Return the [X, Y] coordinate for the center point of the cell that contains the specified text.  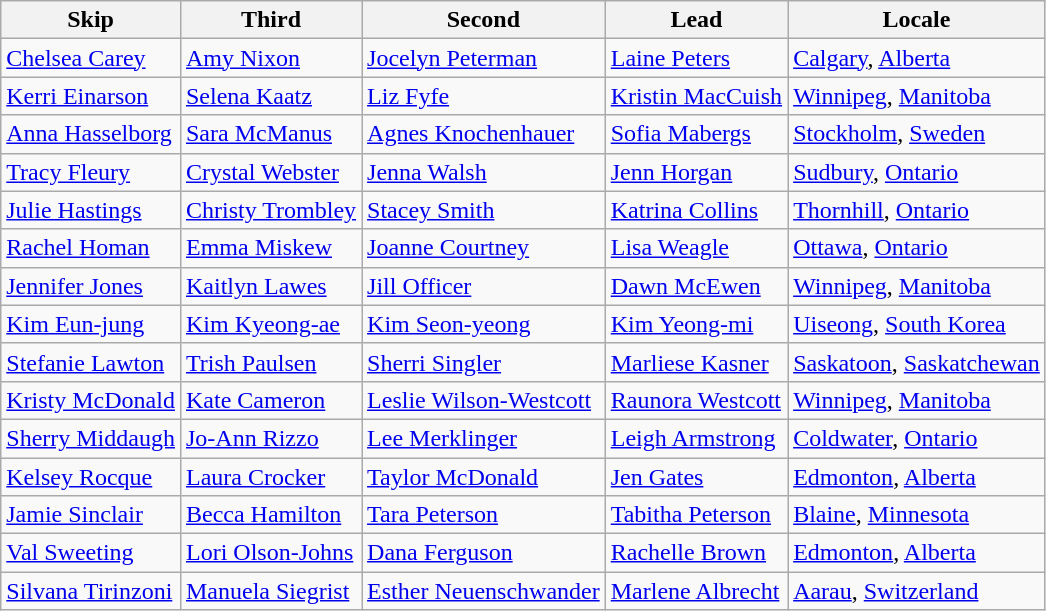
Amy Nixon [270, 58]
Stockholm, Sweden [917, 134]
Kim Yeong-mi [696, 324]
Jill Officer [484, 286]
Kate Cameron [270, 400]
Anna Hasselborg [91, 134]
Tracy Fleury [91, 172]
Blaine, Minnesota [917, 515]
Laura Crocker [270, 477]
Jenna Walsh [484, 172]
Rachel Homan [91, 248]
Kim Eun-jung [91, 324]
Laine Peters [696, 58]
Selena Kaatz [270, 96]
Sara McManus [270, 134]
Stacey Smith [484, 210]
Coldwater, Ontario [917, 438]
Ottawa, Ontario [917, 248]
Jamie Sinclair [91, 515]
Marlene Albrecht [696, 591]
Jocelyn Peterman [484, 58]
Kim Seon-yeong [484, 324]
Agnes Knochenhauer [484, 134]
Dawn McEwen [696, 286]
Christy Trombley [270, 210]
Jennifer Jones [91, 286]
Calgary, Alberta [917, 58]
Trish Paulsen [270, 362]
Kristin MacCuish [696, 96]
Lead [696, 20]
Sherri Singler [484, 362]
Joanne Courtney [484, 248]
Lisa Weagle [696, 248]
Lori Olson-Johns [270, 553]
Katrina Collins [696, 210]
Second [484, 20]
Skip [91, 20]
Marliese Kasner [696, 362]
Tabitha Peterson [696, 515]
Jen Gates [696, 477]
Lee Merklinger [484, 438]
Sherry Middaugh [91, 438]
Kristy McDonald [91, 400]
Val Sweeting [91, 553]
Kerri Einarson [91, 96]
Julie Hastings [91, 210]
Esther Neuenschwander [484, 591]
Third [270, 20]
Kaitlyn Lawes [270, 286]
Rachelle Brown [696, 553]
Chelsea Carey [91, 58]
Manuela Siegrist [270, 591]
Emma Miskew [270, 248]
Liz Fyfe [484, 96]
Stefanie Lawton [91, 362]
Crystal Webster [270, 172]
Saskatoon, Saskatchewan [917, 362]
Kelsey Rocque [91, 477]
Silvana Tirinzoni [91, 591]
Thornhill, Ontario [917, 210]
Dana Ferguson [484, 553]
Jo-Ann Rizzo [270, 438]
Raunora Westcott [696, 400]
Becca Hamilton [270, 515]
Sofia Mabergs [696, 134]
Kim Kyeong-ae [270, 324]
Leslie Wilson-Westcott [484, 400]
Jenn Horgan [696, 172]
Leigh Armstrong [696, 438]
Uiseong, South Korea [917, 324]
Taylor McDonald [484, 477]
Aarau, Switzerland [917, 591]
Sudbury, Ontario [917, 172]
Locale [917, 20]
Tara Peterson [484, 515]
